Output the [X, Y] coordinate of the center of the cell containing the given text.  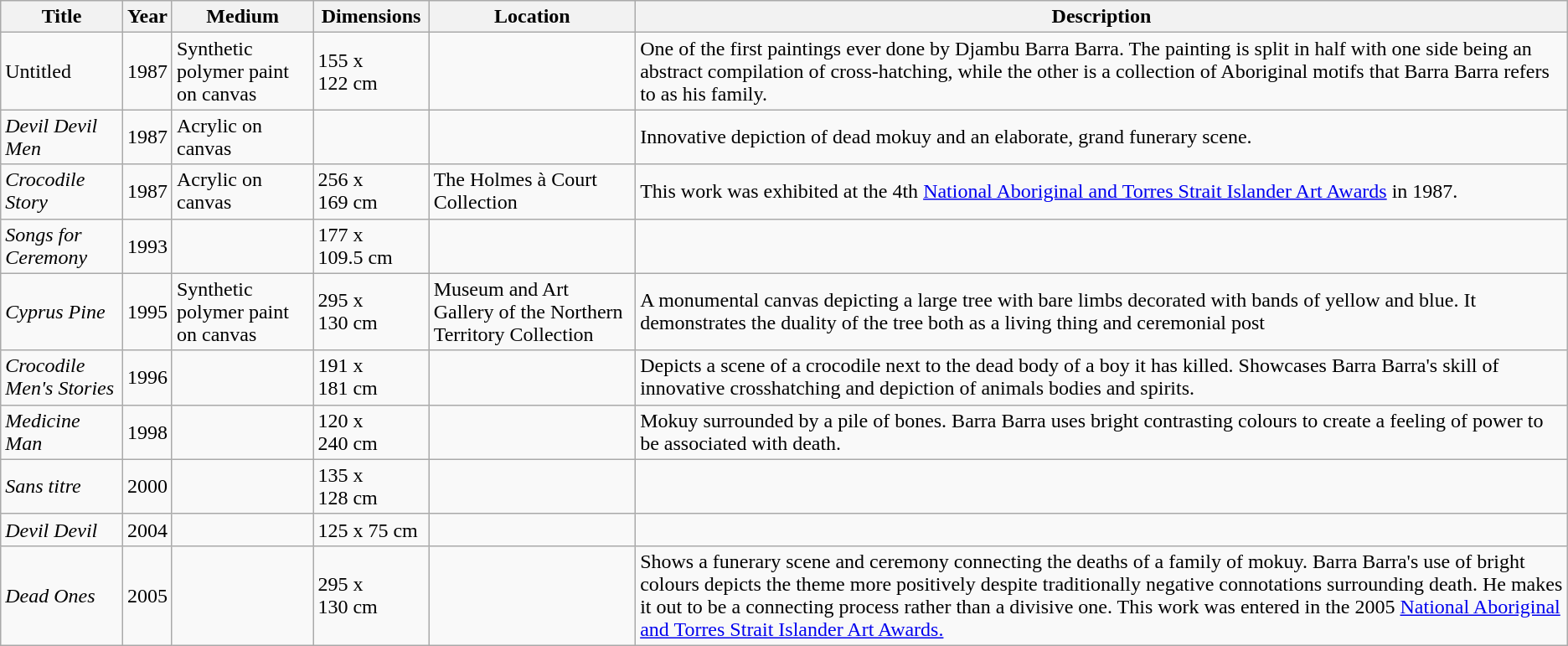
The Holmes à Court Collection [533, 191]
Innovative depiction of dead mokuy and an elaborate, grand funerary scene. [1102, 137]
1996 [147, 377]
Crocodile Men's Stories [62, 377]
Museum and Art Gallery of the Northern Territory Collection [533, 312]
1995 [147, 312]
Devil Devil Men [62, 137]
1993 [147, 246]
1998 [147, 432]
Description [1102, 17]
2000 [147, 486]
2004 [147, 530]
Title [62, 17]
Medicine Man [62, 432]
155 x 122 cm [371, 71]
Dead Ones [62, 595]
Devil Devil [62, 530]
256 x 169 cm [371, 191]
Songs for Ceremony [62, 246]
Cyprus Pine [62, 312]
Location [533, 17]
2005 [147, 595]
Dimensions [371, 17]
Year [147, 17]
191 x 181 cm [371, 377]
120 x 240 cm [371, 432]
Crocodile Story [62, 191]
125 x 75 cm [371, 530]
This work was exhibited at the 4th National Aboriginal and Torres Strait Islander Art Awards in 1987. [1102, 191]
Mokuy surrounded by a pile of bones. Barra Barra uses bright contrasting colours to create a feeling of power to be associated with death. [1102, 432]
135 x 128 cm [371, 486]
Medium [242, 17]
177 x 109.5 cm [371, 246]
Sans titre [62, 486]
Untitled [62, 71]
